From the cell containing the given text, extract its center point as [x, y] coordinate. 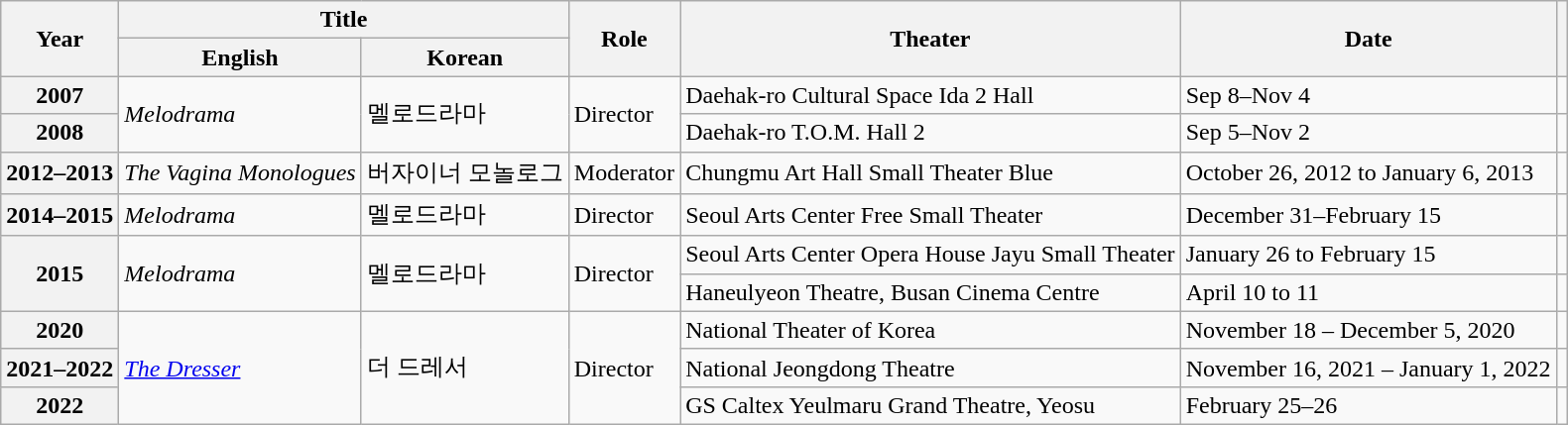
Seoul Arts Center Opera House Jayu Small Theater [930, 255]
National Jeongdong Theatre [930, 368]
October 26, 2012 to January 6, 2013 [1369, 172]
2012–2013 [60, 172]
Role [624, 39]
February 25–26 [1369, 405]
Sep 5–Nov 2 [1369, 133]
Chungmu Art Hall Small Theater Blue [930, 172]
Title [343, 20]
Theater [930, 39]
November 16, 2021 – January 1, 2022 [1369, 368]
Daehak-ro T.O.M. Hall 2 [930, 133]
April 10 to 11 [1369, 292]
The Vagina Monologues [240, 172]
버자이너 모놀로그 [464, 172]
2022 [60, 405]
The Dresser [240, 368]
Moderator [624, 172]
2021–2022 [60, 368]
GS Caltex Yeulmaru Grand Theatre, Yeosu [930, 405]
Date [1369, 39]
Sep 8–Nov 4 [1369, 95]
English [240, 57]
2015 [60, 273]
Seoul Arts Center Free Small Theater [930, 216]
더 드레서 [464, 368]
Korean [464, 57]
2020 [60, 330]
2008 [60, 133]
Haneulyeon Theatre, Busan Cinema Centre [930, 292]
November 18 – December 5, 2020 [1369, 330]
2014–2015 [60, 216]
January 26 to February 15 [1369, 255]
Year [60, 39]
Daehak-ro Cultural Space Ida 2 Hall [930, 95]
National Theater of Korea [930, 330]
2007 [60, 95]
December 31–February 15 [1369, 216]
